Pinpoint the cell where the given text exists, returning its (x, y) midpoint coordinate. 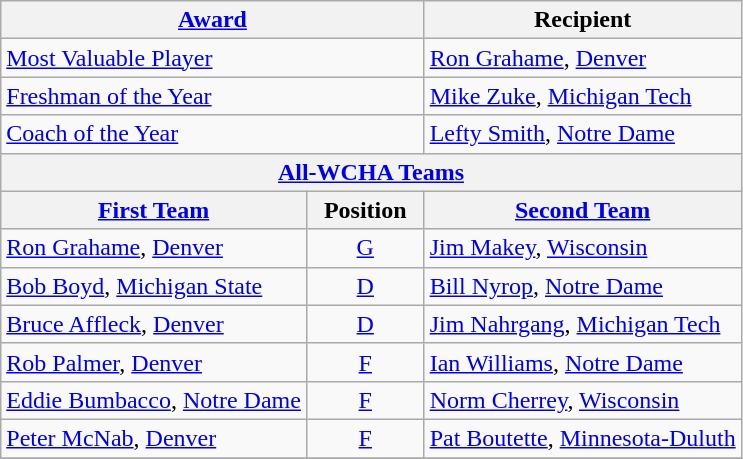
Lefty Smith, Notre Dame (582, 134)
Rob Palmer, Denver (154, 362)
Mike Zuke, Michigan Tech (582, 96)
Bill Nyrop, Notre Dame (582, 286)
Ian Williams, Notre Dame (582, 362)
Norm Cherrey, Wisconsin (582, 400)
Freshman of the Year (212, 96)
Recipient (582, 20)
Eddie Bumbacco, Notre Dame (154, 400)
Bob Boyd, Michigan State (154, 286)
All-WCHA Teams (371, 172)
Position (365, 210)
G (365, 248)
Coach of the Year (212, 134)
Pat Boutette, Minnesota-Duluth (582, 438)
Jim Makey, Wisconsin (582, 248)
First Team (154, 210)
Most Valuable Player (212, 58)
Award (212, 20)
Bruce Affleck, Denver (154, 324)
Second Team (582, 210)
Peter McNab, Denver (154, 438)
Jim Nahrgang, Michigan Tech (582, 324)
